Return (X, Y) of the center of cell containing provided text 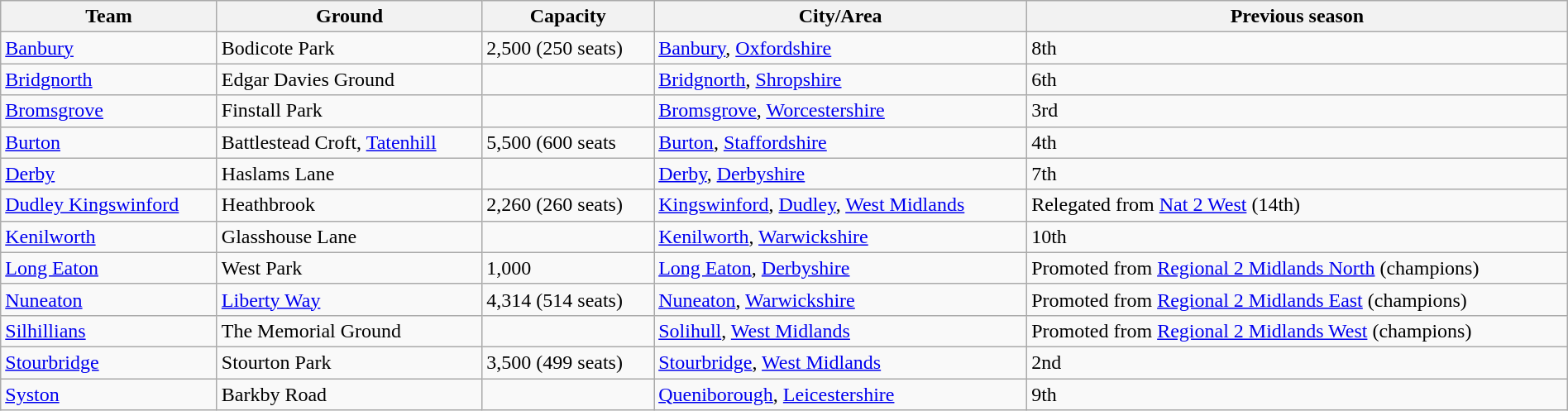
Kenilworth (109, 237)
Queniborough, Leicestershire (840, 394)
Syston (109, 394)
Previous season (1298, 17)
Nuneaton (109, 299)
Nuneaton, Warwickshire (840, 299)
Battlestead Croft, Tatenhill (349, 142)
Kenilworth, Warwickshire (840, 237)
Promoted from Regional 2 Midlands West (champions) (1298, 331)
Team (109, 17)
4th (1298, 142)
Stourton Park (349, 362)
Bromsgrove, Worcestershire (840, 111)
2,260 (260 seats) (568, 205)
Burton (109, 142)
10th (1298, 237)
Dudley Kingswinford (109, 205)
2,500 (250 seats) (568, 48)
Edgar Davies Ground (349, 79)
The Memorial Ground (349, 331)
Bodicote Park (349, 48)
Solihull, West Midlands (840, 331)
5,500 (600 seats (568, 142)
Kingswinford, Dudley, West Midlands (840, 205)
Haslams Lane (349, 174)
Capacity (568, 17)
Long Eaton, Derbyshire (840, 268)
Bridgnorth (109, 79)
8th (1298, 48)
4,314 (514 seats) (568, 299)
Liberty Way (349, 299)
2nd (1298, 362)
Barkby Road (349, 394)
Derby (109, 174)
Long Eaton (109, 268)
Banbury (109, 48)
9th (1298, 394)
Derby, Derbyshire (840, 174)
3rd (1298, 111)
Silhillians (109, 331)
Relegated from Nat 2 West (14th) (1298, 205)
3,500 (499 seats) (568, 362)
Promoted from Regional 2 Midlands North (champions) (1298, 268)
1,000 (568, 268)
Ground (349, 17)
7th (1298, 174)
Glasshouse Lane (349, 237)
City/Area (840, 17)
Burton, Staffordshire (840, 142)
Heathbrook (349, 205)
Stourbridge (109, 362)
Bromsgrove (109, 111)
Promoted from Regional 2 Midlands East (champions) (1298, 299)
6th (1298, 79)
Banbury, Oxfordshire (840, 48)
Bridgnorth, Shropshire (840, 79)
Finstall Park (349, 111)
Stourbridge, West Midlands (840, 362)
West Park (349, 268)
